Capture the cell that displays the provided text and extract its [x, y] central coordinate. 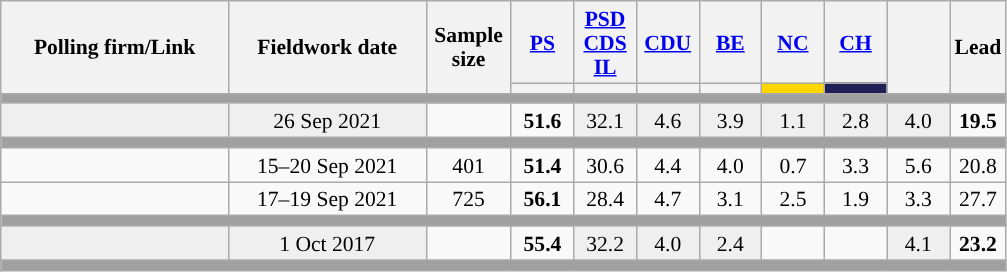
30.6 [606, 165]
CDU [668, 42]
4.4 [668, 165]
Polling firm/Link [115, 47]
5.6 [918, 165]
51.6 [542, 121]
BE [730, 42]
19.5 [978, 121]
Lead [978, 47]
17–19 Sep 2021 [327, 199]
4.1 [918, 243]
725 [468, 199]
1.1 [794, 121]
4.7 [668, 199]
26 Sep 2021 [327, 121]
51.4 [542, 165]
4.6 [668, 121]
20.8 [978, 165]
PS [542, 42]
2.4 [730, 243]
0.7 [794, 165]
27.7 [978, 199]
PSDCDSIL [606, 42]
NC [794, 42]
401 [468, 165]
23.2 [978, 243]
1.9 [856, 199]
55.4 [542, 243]
15–20 Sep 2021 [327, 165]
1 Oct 2017 [327, 243]
32.1 [606, 121]
Fieldwork date [327, 47]
3.9 [730, 121]
Sample size [468, 47]
3.1 [730, 199]
2.5 [794, 199]
32.2 [606, 243]
2.8 [856, 121]
CH [856, 42]
28.4 [606, 199]
56.1 [542, 199]
